Capture the cell that displays the provided text and extract its (X, Y) central coordinate. 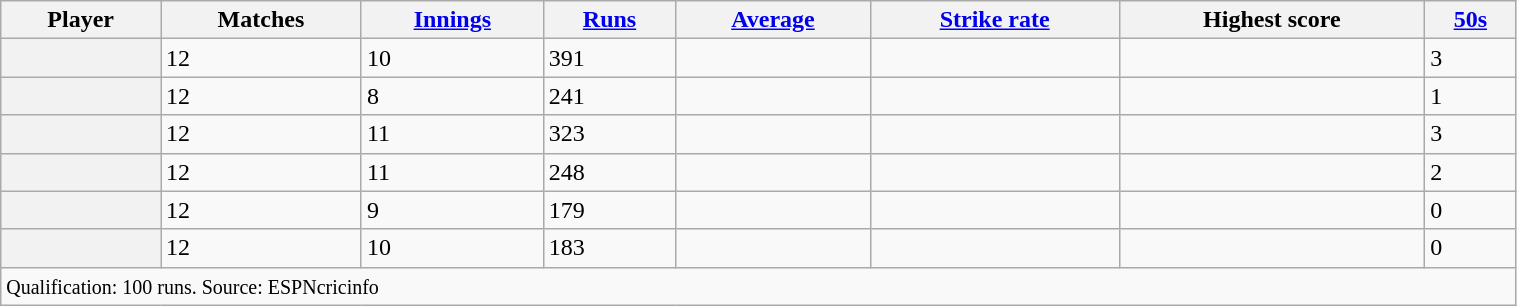
391 (609, 58)
Average (773, 20)
2 (1470, 172)
183 (609, 248)
Innings (452, 20)
Highest score (1272, 20)
Qualification: 100 runs. Source: ESPNcricinfo (758, 286)
8 (452, 96)
323 (609, 134)
Strike rate (994, 20)
248 (609, 172)
9 (452, 210)
1 (1470, 96)
Runs (609, 20)
179 (609, 210)
50s (1470, 20)
Matches (260, 20)
Player (81, 20)
241 (609, 96)
